Search for the cell housing the specified text and yield its (X, Y) center coordinate. 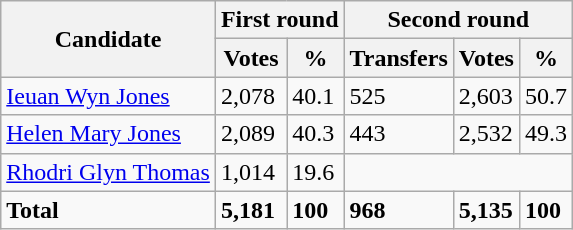
2,603 (486, 96)
443 (398, 134)
2,532 (486, 134)
Candidate (108, 39)
Transfers (398, 58)
50.7 (546, 96)
2,078 (250, 96)
1,014 (250, 172)
525 (398, 96)
Second round (458, 20)
5,181 (250, 210)
First round (280, 20)
Total (108, 210)
Rhodri Glyn Thomas (108, 172)
Helen Mary Jones (108, 134)
968 (398, 210)
40.3 (316, 134)
19.6 (316, 172)
2,089 (250, 134)
49.3 (546, 134)
5,135 (486, 210)
Ieuan Wyn Jones (108, 96)
40.1 (316, 96)
